Detect which cell encompasses the target text, then output its [X, Y] center coordinate. 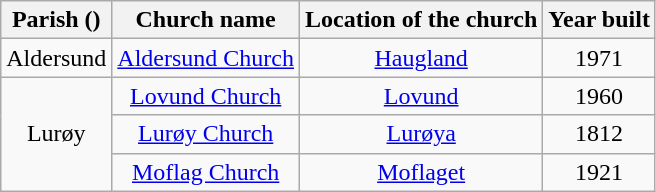
Aldersund [56, 58]
Church name [206, 20]
1812 [600, 134]
Lovund [422, 96]
1971 [600, 58]
Lovund Church [206, 96]
Location of the church [422, 20]
Haugland [422, 58]
Moflaget [422, 172]
Year built [600, 20]
Lurøy [56, 134]
1921 [600, 172]
Parish () [56, 20]
Moflag Church [206, 172]
1960 [600, 96]
Lurøy Church [206, 134]
Aldersund Church [206, 58]
Lurøya [422, 134]
